Capture the cell that displays the provided text and extract its [X, Y] central coordinate. 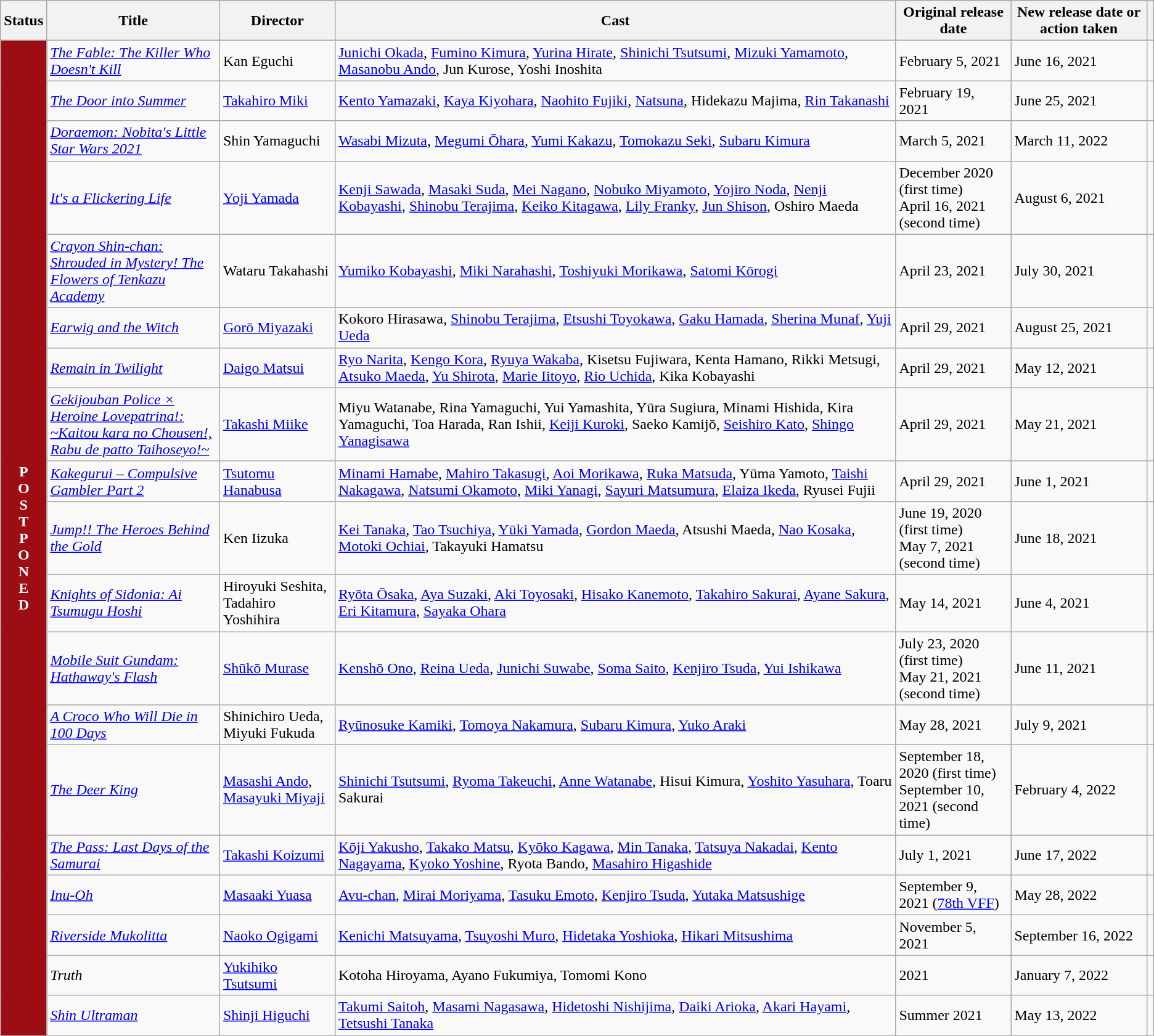
Earwig and the Witch [133, 328]
May 13, 2022 [1079, 1016]
Kenichi Matsuyama, Tsuyoshi Muro, Hidetaka Yoshioka, Hikari Mitsushima [615, 936]
The Door into Summer [133, 101]
Summer 2021 [953, 1016]
Shin Ultraman [133, 1016]
Hiroyuki Seshita, Tadahiro Yoshihira [277, 603]
July 9, 2021 [1079, 725]
The Deer King [133, 790]
December 2020 (first time) April 16, 2021 (second time) [953, 197]
June 4, 2021 [1079, 603]
Ryūnosuke Kamiki, Tomoya Nakamura, Subaru Kimura, Yuko Araki [615, 725]
September 18, 2020 (first time) September 10, 2021 (second time) [953, 790]
Original release date [953, 21]
June 16, 2021 [1079, 60]
Masashi Ando, Masayuki Miyaji [277, 790]
The Pass: Last Days of the Samurai [133, 855]
Kento Yamazaki, Kaya Kiyohara, Naohito Fujiki, Natsuna, Hidekazu Majima, Rin Takanashi [615, 101]
April 23, 2021 [953, 271]
March 5, 2021 [953, 141]
Shinji Higuchi [277, 1016]
Avu-chan, Mirai Moriyama, Tasuku Emoto, Kenjiro Tsuda, Yutaka Matsushige [615, 895]
July 23, 2020 (first time) May 21, 2021 (second time) [953, 668]
A Croco Who Will Die in 100 Days [133, 725]
July 1, 2021 [953, 855]
Gorō Miyazaki [277, 328]
Shinichi Tsutsumi, Ryoma Takeuchi, Anne Watanabe, Hisui Kimura, Yoshito Yasuhara, Toaru Sakurai [615, 790]
Jump!! The Heroes Behind the Gold [133, 537]
Kotoha Hiroyama, Ayano Fukumiya, Tomomi Kono [615, 975]
Yoji Yamada [277, 197]
Shinichiro Ueda, Miyuki Fukuda [277, 725]
Takahiro Miki [277, 101]
September 16, 2022 [1079, 936]
Yukihiko Tsutsumi [277, 975]
Remain in Twilight [133, 367]
August 6, 2021 [1079, 197]
Yumiko Kobayashi, Miki Narahashi, Toshiyuki Morikawa, Satomi Kōrogi [615, 271]
Masaaki Yuasa [277, 895]
Director [277, 21]
Tsutomu Hanabusa [277, 481]
May 28, 2021 [953, 725]
POSTPONED [23, 538]
Takumi Saitoh, Masami Nagasawa, Hidetoshi Nishijima, Daiki Arioka, Akari Hayami, Tetsushi Tanaka [615, 1016]
February 4, 2022 [1079, 790]
Status [23, 21]
June 25, 2021 [1079, 101]
Knights of Sidonia: Ai Tsumugu Hoshi [133, 603]
Truth [133, 975]
The Fable: The Killer Who Doesn't Kill [133, 60]
June 11, 2021 [1079, 668]
July 30, 2021 [1079, 271]
March 11, 2022 [1079, 141]
Kan Eguchi [277, 60]
Ken Iizuka [277, 537]
August 25, 2021 [1079, 328]
May 28, 2022 [1079, 895]
It's a Flickering Life [133, 197]
Wasabi Mizuta, Megumi Ōhara, Yumi Kakazu, Tomokazu Seki, Subaru Kimura [615, 141]
Daigo Matsui [277, 367]
New release date or action taken [1079, 21]
September 9, 2021 (78th VFF) [953, 895]
Kokoro Hirasawa, Shinobu Terajima, Etsushi Toyokawa, Gaku Hamada, Sherina Munaf, Yuji Ueda [615, 328]
Kenshō Ono, Reina Ueda, Junichi Suwabe, Soma Saito, Kenjiro Tsuda, Yui Ishikawa [615, 668]
November 5, 2021 [953, 936]
Wataru Takahashi [277, 271]
Junichi Okada, Fumino Kimura, Yurina Hirate, Shinichi Tsutsumi, Mizuki Yamamoto, Masanobu Ando, Jun Kurose, Yoshi Inoshita [615, 60]
Riverside Mukolitta [133, 936]
January 7, 2022 [1079, 975]
May 12, 2021 [1079, 367]
June 1, 2021 [1079, 481]
June 18, 2021 [1079, 537]
2021 [953, 975]
Shin Yamaguchi [277, 141]
Kei Tanaka, Tao Tsuchiya, Yūki Yamada, Gordon Maeda, Atsushi Maeda, Nao Kosaka, Motoki Ochiai, Takayuki Hamatsu [615, 537]
Mobile Suit Gundam: Hathaway's Flash [133, 668]
Cast [615, 21]
May 21, 2021 [1079, 424]
Naoko Ogigami [277, 936]
Ryōta Ōsaka, Aya Suzaki, Aki Toyosaki, Hisako Kanemoto, Takahiro Sakurai, Ayane Sakura, Eri Kitamura, Sayaka Ohara [615, 603]
Gekijouban Police × Heroine Lovepatrina!: ~Kaitou kara no Chousen!, Rabu de patto Taihoseyo!~ [133, 424]
February 5, 2021 [953, 60]
June 17, 2022 [1079, 855]
June 19, 2020 (first time) May 7, 2021 (second time) [953, 537]
Kōji Yakusho, Takako Matsu, Kyōko Kagawa, Min Tanaka, Tatsuya Nakadai, Kento Nagayama, Kyoko Yoshine, Ryota Bando, Masahiro Higashide [615, 855]
Title [133, 21]
Shūkō Murase [277, 668]
Crayon Shin-chan: Shrouded in Mystery! The Flowers of Tenkazu Academy [133, 271]
February 19, 2021 [953, 101]
May 14, 2021 [953, 603]
Kakegurui – Compulsive Gambler Part 2 [133, 481]
Takashi Koizumi [277, 855]
Inu-Oh [133, 895]
Doraemon: Nobita's Little Star Wars 2021 [133, 141]
Takashi Miike [277, 424]
